Locate the cell with the specified text and output its (x, y) center coordinate. 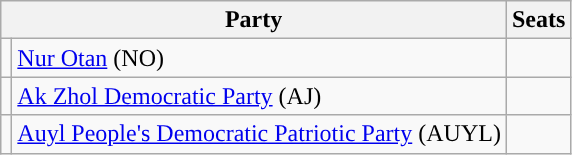
Auyl People's Democratic Patriotic Party (AUYL) (260, 134)
Ak Zhol Democratic Party (AJ) (260, 96)
Seats (538, 20)
Party (254, 20)
Nur Otan (NO) (260, 58)
